Return [X, Y] of the center of cell containing provided text 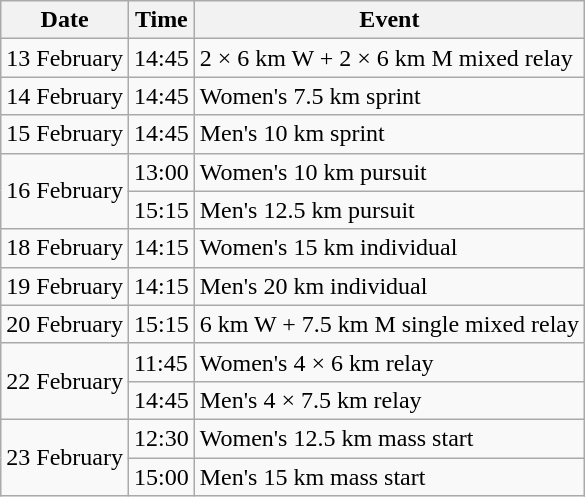
Women's 10 km pursuit [389, 172]
12:30 [161, 438]
Event [389, 20]
Women's 12.5 km mass start [389, 438]
Date [65, 20]
Women's 7.5 km sprint [389, 96]
13:00 [161, 172]
20 February [65, 324]
15 February [65, 134]
Men's 20 km individual [389, 286]
15:00 [161, 477]
13 February [65, 58]
14 February [65, 96]
2 × 6 km W + 2 × 6 km M mixed relay [389, 58]
18 February [65, 248]
19 February [65, 286]
Time [161, 20]
Women's 4 × 6 km relay [389, 362]
Women's 15 km individual [389, 248]
6 km W + 7.5 km M single mixed relay [389, 324]
Men's 15 km mass start [389, 477]
22 February [65, 381]
16 February [65, 191]
23 February [65, 457]
Men's 12.5 km pursuit [389, 210]
Men's 4 × 7.5 km relay [389, 400]
11:45 [161, 362]
Men's 10 km sprint [389, 134]
